Return the (X, Y) coordinate for the center point of the cell that contains the specified text.  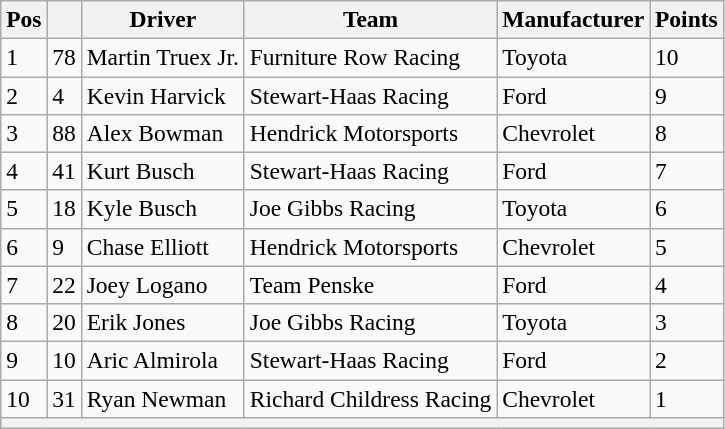
Kurt Busch (162, 171)
Manufacturer (574, 19)
31 (64, 398)
Chase Elliott (162, 247)
88 (64, 133)
Alex Bowman (162, 133)
Points (687, 19)
22 (64, 285)
Driver (162, 19)
20 (64, 322)
Aric Almirola (162, 360)
18 (64, 209)
Team (370, 19)
Ryan Newman (162, 398)
78 (64, 57)
Erik Jones (162, 322)
Team Penske (370, 285)
Richard Childress Racing (370, 398)
41 (64, 171)
Joey Logano (162, 285)
Furniture Row Racing (370, 57)
Martin Truex Jr. (162, 57)
Kevin Harvick (162, 95)
Kyle Busch (162, 209)
Pos (24, 19)
